Locate the cell with the specified text and output its [x, y] center coordinate. 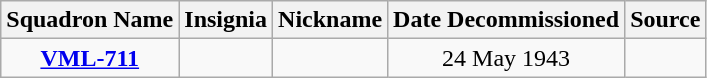
24 May 1943 [506, 58]
Date Decommissioned [506, 20]
Source [666, 20]
Nickname [330, 20]
Squadron Name [90, 20]
VML-711 [90, 58]
Insignia [226, 20]
